Return (X, Y) of the center of cell containing provided text 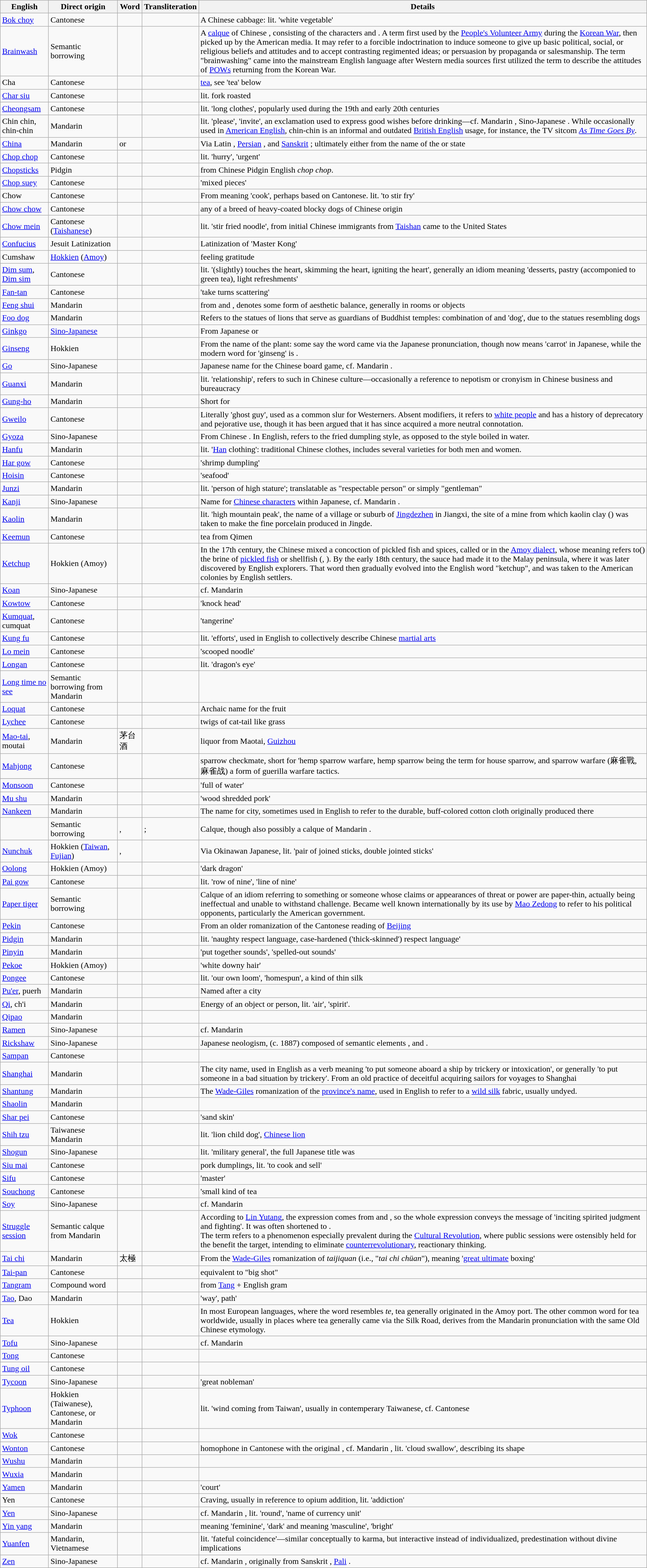
Named after a city (422, 991)
Lychee (25, 722)
Tung oil (25, 1368)
Energy of an object or person, lit. 'air', 'spirit'. (422, 1004)
Rickshaw (25, 1043)
'small kind of tea (422, 1191)
Gweilo (25, 419)
Semantic borrowing from Mandarin (83, 686)
tea from Qimen (422, 537)
From Chinese . In English, refers to the fried dumpling style, as opposed to the style boiled in water. (422, 436)
Tong (25, 1355)
'mixed pieces' (422, 183)
Sifu (25, 1178)
From the Wade-Giles romanization of taijiquan (i.e., "tai chi chüan"), meaning 'great ultimate boxing' (422, 1259)
cf. Mandarin , originally from Sanskrit , Pali . (422, 1561)
lit. 'relationship', refers to such in Chinese culture—occasionally a reference to nepotism or cronyism in Chinese business and bureaucracy (422, 383)
; (171, 829)
pork dumplings, lit. 'to cook and sell' (422, 1165)
Craving, usually in reference to opium addition, lit. 'addiction' (422, 1500)
Yin yang (25, 1526)
Souchong (25, 1191)
Foo dog (25, 318)
Qi, ch'i (25, 1004)
Keemun (25, 537)
'dark dragon' (422, 869)
太極 (130, 1259)
'sand skin' (422, 1117)
Transliteration (171, 7)
Qipao (25, 1017)
Kung fu (25, 638)
Word (130, 7)
from and , denotes some form of aesthetic balance, generally in rooms or objects (422, 305)
Hanfu (25, 449)
China (25, 144)
Archaic name for the fruit (422, 709)
homophone in Cantonese with the original , cf. Mandarin , lit. 'cloud swallow', describing its shape (422, 1448)
From meaning 'cook', perhaps based on Cantonese. lit. 'to stir fry' (422, 195)
Loquat (25, 709)
twigs of cat-tail like grass (422, 722)
lit. 'hurry', 'urgent' (422, 157)
Chopsticks (25, 170)
lit. 'long clothes', popularly used during the 19th and early 20th centuries (422, 108)
Chin chin, chin-chin (25, 126)
Typhoon (25, 1408)
Calque, though also possibly a calque of Mandarin . (422, 829)
Latinization of 'Master Kong' (422, 244)
Mahjong (25, 766)
Tai-pan (25, 1272)
Tofu (25, 1342)
Shar pei (25, 1117)
lit. 'fateful coincidence'—similar conceptually to karma, but interactive instead of individualized, predestination without divine implications (422, 1543)
Ginseng (25, 349)
Japanese name for the Chinese board game, cf. Mandarin . (422, 366)
Har gow (25, 462)
Monsoon (25, 785)
any of a breed of heavy-coated blocky dogs of Chinese origin (422, 208)
Ramen (25, 1030)
Chop chop (25, 157)
Tangram (25, 1285)
Fan-tan (25, 292)
Struggle session (25, 1231)
Nunchuk (25, 851)
The Wade-Giles romanization of the province's name, used in English to refer to a wild silk fabric, usually undyed. (422, 1091)
Chow mein (25, 227)
Sampan (25, 1056)
feeling gratitude (422, 257)
'take turns scattering' (422, 292)
'shrimp dumpling' (422, 462)
cf. Mandarin , lit. 'round', 'name of currency unit' (422, 1513)
Hokkien (Taiwan, Fujian) (83, 851)
'master' (422, 1178)
Soy (25, 1204)
Chop suey (25, 183)
Hoisin (25, 476)
'tangerine' (422, 621)
Bok choy (25, 20)
Via Latin , Persian , and Sanskrit ; ultimately either from the name of the or state (422, 144)
Semantic calque from Mandarin (83, 1231)
'court' (422, 1487)
from Chinese Pidgin English chop chop. (422, 170)
Longan (25, 664)
Mao-tai, moutai (25, 741)
lit. 'row of nine', 'line of nine' (422, 882)
lit. 'military general', the full Japanese title was (422, 1152)
lit. 'wind coming from Taiwan', usually in contemperary Taiwanese, cf. Cantonese (422, 1408)
Junzi (25, 489)
Ketchup (25, 564)
Cantonese (Taishanese) (83, 227)
Koan (25, 590)
Wushu (25, 1461)
Kaolin (25, 519)
Taiwanese Mandarin (83, 1135)
'white downy hair' (422, 965)
or (130, 144)
Kanji (25, 502)
Shih tzu (25, 1135)
Cha (25, 83)
Long time no see (25, 686)
Kumquat, cumquat (25, 621)
Cumshaw (25, 257)
Tao, Dao (25, 1298)
lit. 'Han clothing': traditional Chinese clothes, includes several varieties for both men and women. (422, 449)
Gung-ho (25, 401)
lit. 'dragon's eye' (422, 664)
Pekin (25, 926)
Mandarin, Vietnamese (83, 1543)
Pongee (25, 978)
Chow (25, 195)
Via Okinawan Japanese, lit. 'pair of joined sticks, double jointed sticks' (422, 851)
lit. fork roasted (422, 96)
lit. 'person of high stature'; translatable as "respectable person" or simply "gentleman" (422, 489)
Shantung (25, 1091)
Guanxi (25, 383)
liquor from Maotai, Guizhou (422, 741)
lit. 'stir fried noodle', from initial Chinese immigrants from Taishan came to the United States (422, 227)
lit. 'efforts', used in English to collectively describe Chinese martial arts (422, 638)
'seafood' (422, 476)
Gyoza (25, 436)
Nankeen (25, 811)
茅台酒 (130, 741)
from Tang + English gram (422, 1285)
lit. 'lion child dog', Chinese lion (422, 1135)
'full of water' (422, 785)
Shanghai (25, 1073)
Oolong (25, 869)
Chow chow (25, 208)
Pekoe (25, 965)
From an older romanization of the Cantonese reading of Beijing (422, 926)
The name for city, sometimes used in English to refer to the durable, buff-colored cotton cloth originally produced there (422, 811)
Hokkien (Taiwanese), Cantonese, or Mandarin (83, 1408)
Zen (25, 1561)
Tycoon (25, 1381)
Paper tiger (25, 904)
Shaolin (25, 1104)
Yamen (25, 1487)
'way', path' (422, 1298)
Tai chi (25, 1259)
Char siu (25, 96)
'great nobleman' (422, 1381)
'scooped noodle' (422, 651)
'knock head' (422, 603)
Name for Chinese characters within Japanese, cf. Mandarin . (422, 502)
Pai gow (25, 882)
English (25, 7)
equivalent to "big shot" (422, 1272)
tea, see 'tea' below (422, 83)
Kowtow (25, 603)
lit. 'naughty respect language, case-hardened ('thick-skinned') respect language' (422, 939)
Pu'er, puerh (25, 991)
From Japanese or (422, 331)
Tea (25, 1320)
Confucius (25, 244)
'put together sounds', 'spelled-out sounds' (422, 952)
Short for (422, 401)
Feng shui (25, 305)
Refers to the statues of lions that serve as guardians of Buddhist temples: combination of and 'dog', due to the statues resembling dogs (422, 318)
Shogun (25, 1152)
Compound word (83, 1285)
Dim sum, Dim sim (25, 274)
Jesuit Latinization (83, 244)
Wonton (25, 1448)
Direct origin (83, 7)
Pinyin (25, 952)
Brainwash (25, 51)
Japanese neologism, (c. 1887) composed of semantic elements , and . (422, 1043)
Mu shu (25, 798)
meaning 'feminine', 'dark' and meaning 'masculine', 'bright' (422, 1526)
lit. 'our own loom', 'homespun', a kind of thin silk (422, 978)
Siu mai (25, 1165)
Ginkgo (25, 331)
A Chinese cabbage: lit. 'white vegetable' (422, 20)
Go (25, 366)
Cheongsam (25, 108)
Details (422, 7)
Wuxia (25, 1474)
Yuanfen (25, 1543)
Wok (25, 1435)
Lo mein (25, 651)
'wood shredded pork' (422, 798)
